For the text-containing cell, return its midpoint in (X, Y) coordinate format. 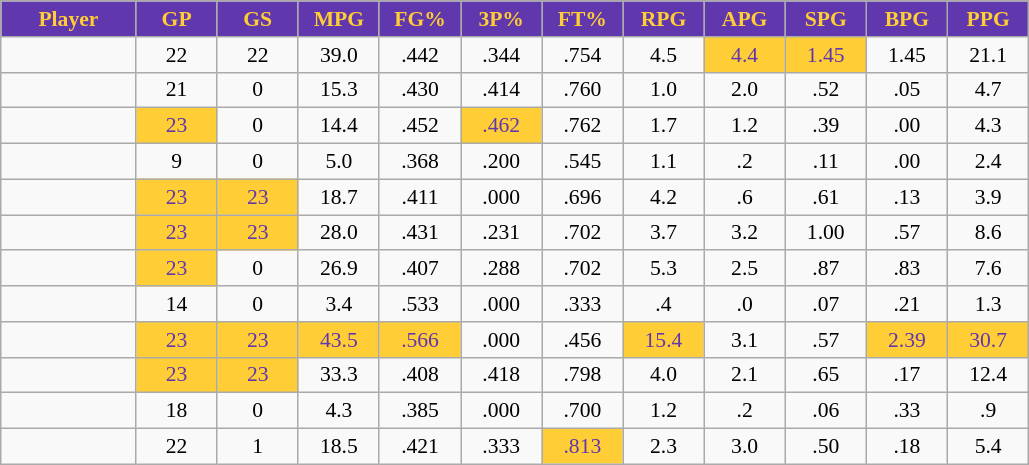
3.7 (664, 233)
12.4 (988, 375)
.813 (582, 447)
.545 (582, 162)
1.00 (826, 233)
15.3 (338, 90)
8.6 (988, 233)
.566 (420, 340)
1.7 (664, 126)
GS (258, 19)
1.0 (664, 90)
.452 (420, 126)
APG (744, 19)
1.3 (988, 304)
21 (176, 90)
.368 (420, 162)
15.4 (664, 340)
.0 (744, 304)
MPG (338, 19)
BPG (906, 19)
2.39 (906, 340)
39.0 (338, 55)
2.0 (744, 90)
2.4 (988, 162)
5.4 (988, 447)
1 (258, 447)
.700 (582, 411)
.4 (664, 304)
.9 (988, 411)
4.0 (664, 375)
5.0 (338, 162)
FG% (420, 19)
3.9 (988, 197)
.408 (420, 375)
3.1 (744, 340)
.231 (502, 233)
.13 (906, 197)
.06 (826, 411)
RPG (664, 19)
18.5 (338, 447)
.462 (502, 126)
26.9 (338, 269)
18.7 (338, 197)
.696 (582, 197)
.6 (744, 197)
14 (176, 304)
28.0 (338, 233)
7.6 (988, 269)
FT% (582, 19)
Player (68, 19)
.344 (502, 55)
.754 (582, 55)
.21 (906, 304)
.61 (826, 197)
3.4 (338, 304)
.18 (906, 447)
.33 (906, 411)
.407 (420, 269)
21.1 (988, 55)
.07 (826, 304)
.414 (502, 90)
4.2 (664, 197)
.533 (420, 304)
SPG (826, 19)
33.3 (338, 375)
.200 (502, 162)
.798 (582, 375)
.17 (906, 375)
.431 (420, 233)
.418 (502, 375)
.442 (420, 55)
.411 (420, 197)
.52 (826, 90)
.456 (582, 340)
.83 (906, 269)
9 (176, 162)
.288 (502, 269)
3.0 (744, 447)
.39 (826, 126)
4.4 (744, 55)
.762 (582, 126)
2.1 (744, 375)
.385 (420, 411)
GP (176, 19)
2.3 (664, 447)
30.7 (988, 340)
18 (176, 411)
3.2 (744, 233)
.65 (826, 375)
.05 (906, 90)
14.4 (338, 126)
.50 (826, 447)
4.5 (664, 55)
4.7 (988, 90)
.421 (420, 447)
2.5 (744, 269)
43.5 (338, 340)
5.3 (664, 269)
.87 (826, 269)
.760 (582, 90)
3P% (502, 19)
PPG (988, 19)
1.1 (664, 162)
.430 (420, 90)
.11 (826, 162)
